Search for the cell housing the specified text and yield its (x, y) center coordinate. 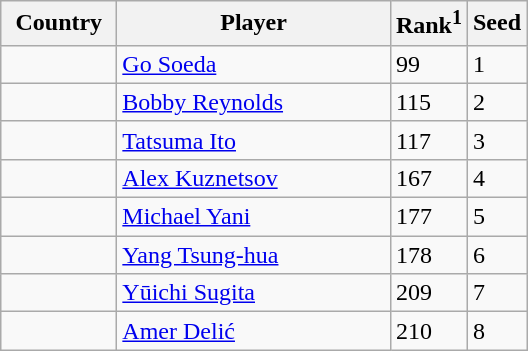
167 (428, 178)
Yang Tsung-hua (254, 255)
Alex Kuznetsov (254, 178)
Player (254, 24)
177 (428, 217)
6 (496, 255)
Rank1 (428, 24)
Go Soeda (254, 64)
1 (496, 64)
7 (496, 293)
5 (496, 217)
Yūichi Sugita (254, 293)
Michael Yani (254, 217)
2 (496, 102)
8 (496, 331)
Seed (496, 24)
117 (428, 140)
210 (428, 331)
Country (59, 24)
99 (428, 64)
Bobby Reynolds (254, 102)
4 (496, 178)
3 (496, 140)
178 (428, 255)
209 (428, 293)
Amer Delić (254, 331)
Tatsuma Ito (254, 140)
115 (428, 102)
